Detect which cell encompasses the target text, then output its (X, Y) center coordinate. 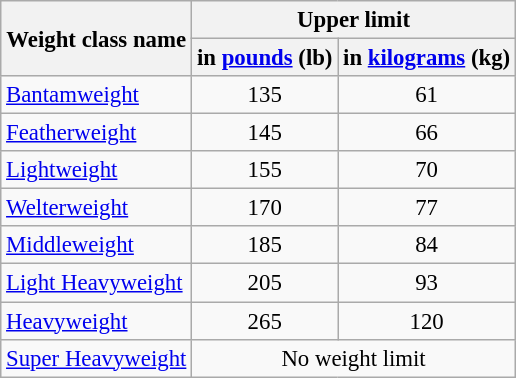
Super Heavyweight (96, 358)
Upper limit (354, 20)
Middleweight (96, 245)
120 (427, 321)
145 (265, 133)
77 (427, 208)
170 (265, 208)
Weight class name (96, 38)
70 (427, 170)
Featherweight (96, 133)
61 (427, 95)
155 (265, 170)
93 (427, 283)
66 (427, 133)
Bantamweight (96, 95)
84 (427, 245)
265 (265, 321)
Light Heavyweight (96, 283)
Heavyweight (96, 321)
No weight limit (354, 358)
185 (265, 245)
in pounds (lb) (265, 58)
135 (265, 95)
Welterweight (96, 208)
Lightweight (96, 170)
205 (265, 283)
in kilograms (kg) (427, 58)
